Search for the cell housing the specified text and yield its (X, Y) center coordinate. 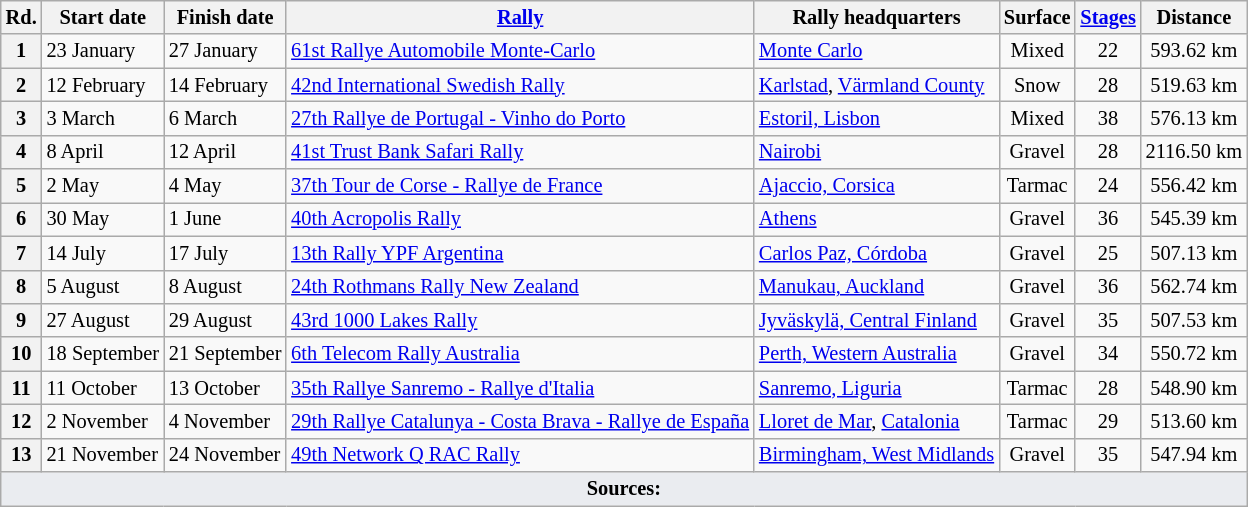
3 March (103, 118)
Estoril, Lisbon (876, 118)
41st Trust Bank Safari Rally (520, 152)
8 (22, 287)
4 May (225, 186)
9 (22, 320)
22 (1108, 51)
6 March (225, 118)
12 April (225, 152)
10 (22, 354)
5 August (103, 287)
548.90 km (1194, 388)
25 (1108, 253)
2 May (103, 186)
Rd. (22, 17)
Nairobi (876, 152)
11 (22, 388)
Sources: (624, 489)
13th Rally YPF Argentina (520, 253)
24th Rothmans Rally New Zealand (520, 287)
Rally (520, 17)
Monte Carlo (876, 51)
4 November (225, 421)
24 (1108, 186)
Lloret de Mar, Catalonia (876, 421)
49th Network Q RAC Rally (520, 455)
11 October (103, 388)
Manukau, Auckland (876, 287)
Stages (1108, 17)
27th Rallye de Portugal - Vinho do Porto (520, 118)
24 November (225, 455)
Sanremo, Liguria (876, 388)
14 February (225, 85)
21 September (225, 354)
Snow (1037, 85)
Carlos Paz, Córdoba (876, 253)
Surface (1037, 17)
35th Rallye Sanremo - Rallye d'Italia (520, 388)
Perth, Western Australia (876, 354)
2 November (103, 421)
38 (1108, 118)
556.42 km (1194, 186)
576.13 km (1194, 118)
519.63 km (1194, 85)
593.62 km (1194, 51)
13 (22, 455)
6 (22, 219)
27 August (103, 320)
3 (22, 118)
Rally headquarters (876, 17)
562.74 km (1194, 287)
29 August (225, 320)
18 September (103, 354)
13 October (225, 388)
34 (1108, 354)
2116.50 km (1194, 152)
507.13 km (1194, 253)
42nd International Swedish Rally (520, 85)
513.60 km (1194, 421)
27 January (225, 51)
2 (22, 85)
7 (22, 253)
14 July (103, 253)
4 (22, 152)
Athens (876, 219)
8 August (225, 287)
550.72 km (1194, 354)
61st Rallye Automobile Monte-Carlo (520, 51)
12 (22, 421)
40th Acropolis Rally (520, 219)
Distance (1194, 17)
30 May (103, 219)
Jyväskylä, Central Finland (876, 320)
545.39 km (1194, 219)
43rd 1000 Lakes Rally (520, 320)
8 April (103, 152)
Start date (103, 17)
Finish date (225, 17)
1 June (225, 219)
29 (1108, 421)
Ajaccio, Corsica (876, 186)
17 July (225, 253)
1 (22, 51)
547.94 km (1194, 455)
23 January (103, 51)
5 (22, 186)
37th Tour de Corse - Rallye de France (520, 186)
21 November (103, 455)
29th Rallye Catalunya - Costa Brava - Rallye de España (520, 421)
12 February (103, 85)
Karlstad, Värmland County (876, 85)
6th Telecom Rally Australia (520, 354)
Birmingham, West Midlands (876, 455)
507.53 km (1194, 320)
